From the cell containing the given text, extract its center point as (X, Y) coordinate. 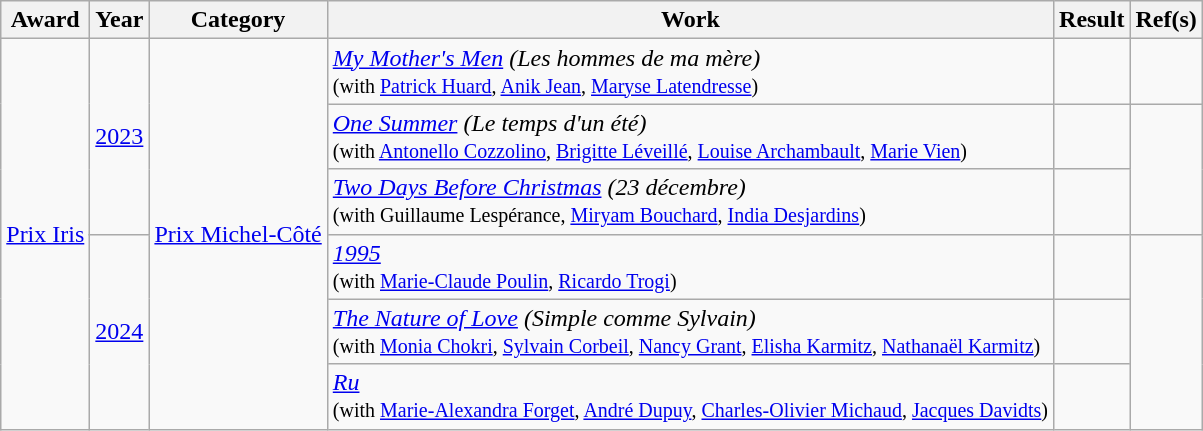
One Summer (Le temps d'un été)(with Antonello Cozzolino, Brigitte Léveillé, Louise Archambault, Marie Vien) (690, 136)
Award (46, 20)
Ref(s) (1166, 20)
2023 (120, 136)
Ru(with Marie-Alexandra Forget, André Dupuy, Charles-Olivier Michaud, Jacques Davidts) (690, 396)
Result (1092, 20)
Year (120, 20)
Work (690, 20)
Prix Michel-Côté (238, 234)
My Mother's Men (Les hommes de ma mère)(with Patrick Huard, Anik Jean, Maryse Latendresse) (690, 72)
Category (238, 20)
2024 (120, 332)
Prix Iris (46, 234)
The Nature of Love (Simple comme Sylvain)(with Monia Chokri, Sylvain Corbeil, Nancy Grant, Elisha Karmitz, Nathanaël Karmitz) (690, 332)
Two Days Before Christmas (23 décembre)(with Guillaume Lespérance, Miryam Bouchard, India Desjardins) (690, 202)
1995(with Marie-Claude Poulin, Ricardo Trogi) (690, 266)
